Find where the given text appears and provide that cell's center as (X, Y) coordinate. 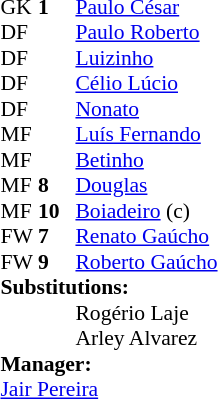
Renato Gaúcho (146, 237)
Luís Fernando (146, 135)
8 (57, 185)
Nonato (146, 109)
10 (57, 211)
9 (57, 262)
Boiadeiro (c) (146, 211)
Paulo Roberto (146, 33)
Betinho (146, 160)
Roberto Gaúcho (146, 262)
Célio Lúcio (146, 83)
Douglas (146, 185)
7 (57, 237)
Substitutions: (108, 287)
Arley Alvarez (146, 339)
Luizinho (146, 58)
Rogério Laje (146, 313)
Manager: (108, 364)
